Identify which cell holds the provided text, then report its [x, y] central coordinate. 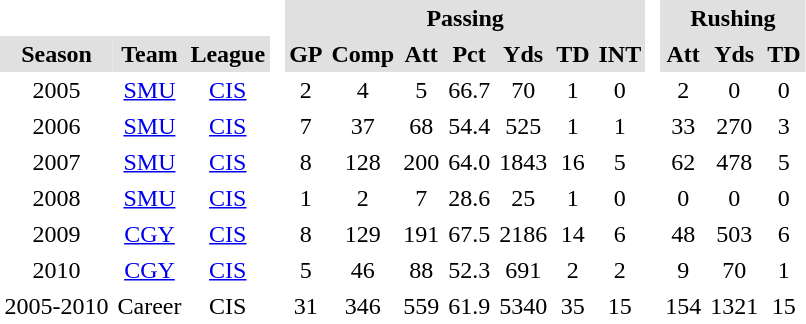
559 [422, 306]
Team [150, 54]
154 [684, 306]
68 [422, 126]
2008 [56, 198]
INT [620, 54]
200 [422, 162]
25 [524, 198]
5340 [524, 306]
191 [422, 234]
GP [306, 54]
33 [684, 126]
Season [56, 54]
Career [150, 306]
66.7 [470, 90]
2009 [56, 234]
88 [422, 270]
2005 [56, 90]
37 [363, 126]
691 [524, 270]
35 [573, 306]
League [228, 54]
2006 [56, 126]
478 [734, 162]
2005-2010 [56, 306]
16 [573, 162]
1843 [524, 162]
64.0 [470, 162]
61.9 [470, 306]
Rushing [733, 18]
128 [363, 162]
28.6 [470, 198]
Passing [466, 18]
2186 [524, 234]
14 [573, 234]
503 [734, 234]
4 [363, 90]
270 [734, 126]
9 [684, 270]
48 [684, 234]
2010 [56, 270]
Comp [363, 54]
346 [363, 306]
46 [363, 270]
52.3 [470, 270]
54.4 [470, 126]
67.5 [470, 234]
62 [684, 162]
31 [306, 306]
129 [363, 234]
2007 [56, 162]
Pct [470, 54]
3 [784, 126]
525 [524, 126]
1321 [734, 306]
